Pinpoint the cell where the given text exists, returning its (X, Y) midpoint coordinate. 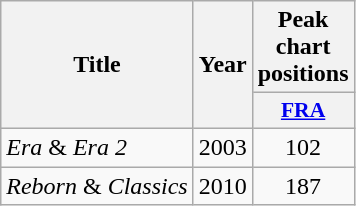
187 (303, 185)
Reborn & Classics (97, 185)
Year (222, 65)
102 (303, 147)
2003 (222, 147)
FRA (303, 111)
2010 (222, 185)
Era & Era 2 (97, 147)
Title (97, 65)
Peak chart positions (303, 47)
